Search for the cell housing the specified text and yield its [X, Y] center coordinate. 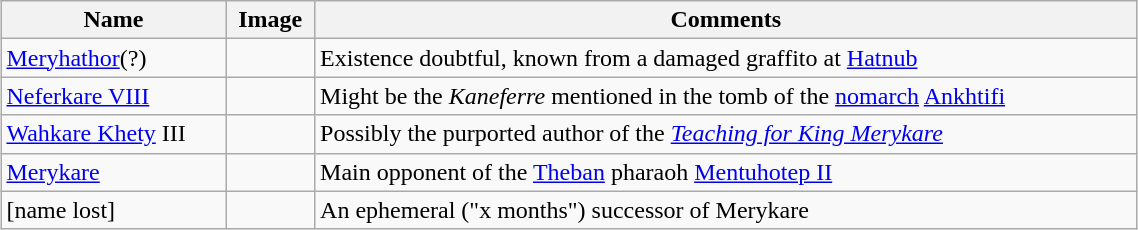
Neferkare VIII [114, 96]
Comments [726, 20]
Image [270, 20]
Name [114, 20]
Merykare [114, 172]
[name lost] [114, 210]
Meryhathor(?) [114, 58]
Might be the Kaneferre mentioned in the tomb of the nomarch Ankhtifi [726, 96]
Main opponent of the Theban pharaoh Mentuhotep II [726, 172]
An ephemeral ("x months") successor of Merykare [726, 210]
Existence doubtful, known from a damaged graffito at Hatnub [726, 58]
Wahkare Khety III [114, 134]
Possibly the purported author of the Teaching for King Merykare [726, 134]
